From the cell containing the given text, extract its center point as [x, y] coordinate. 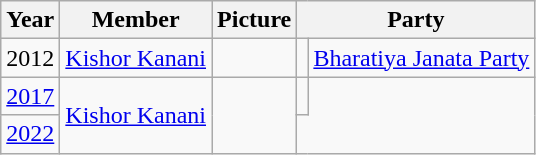
2022 [30, 134]
Party [416, 20]
Picture [254, 20]
2017 [30, 96]
Member [136, 20]
Bharatiya Janata Party [422, 58]
Year [30, 20]
2012 [30, 58]
